Detect which cell encompasses the target text, then output its (x, y) center coordinate. 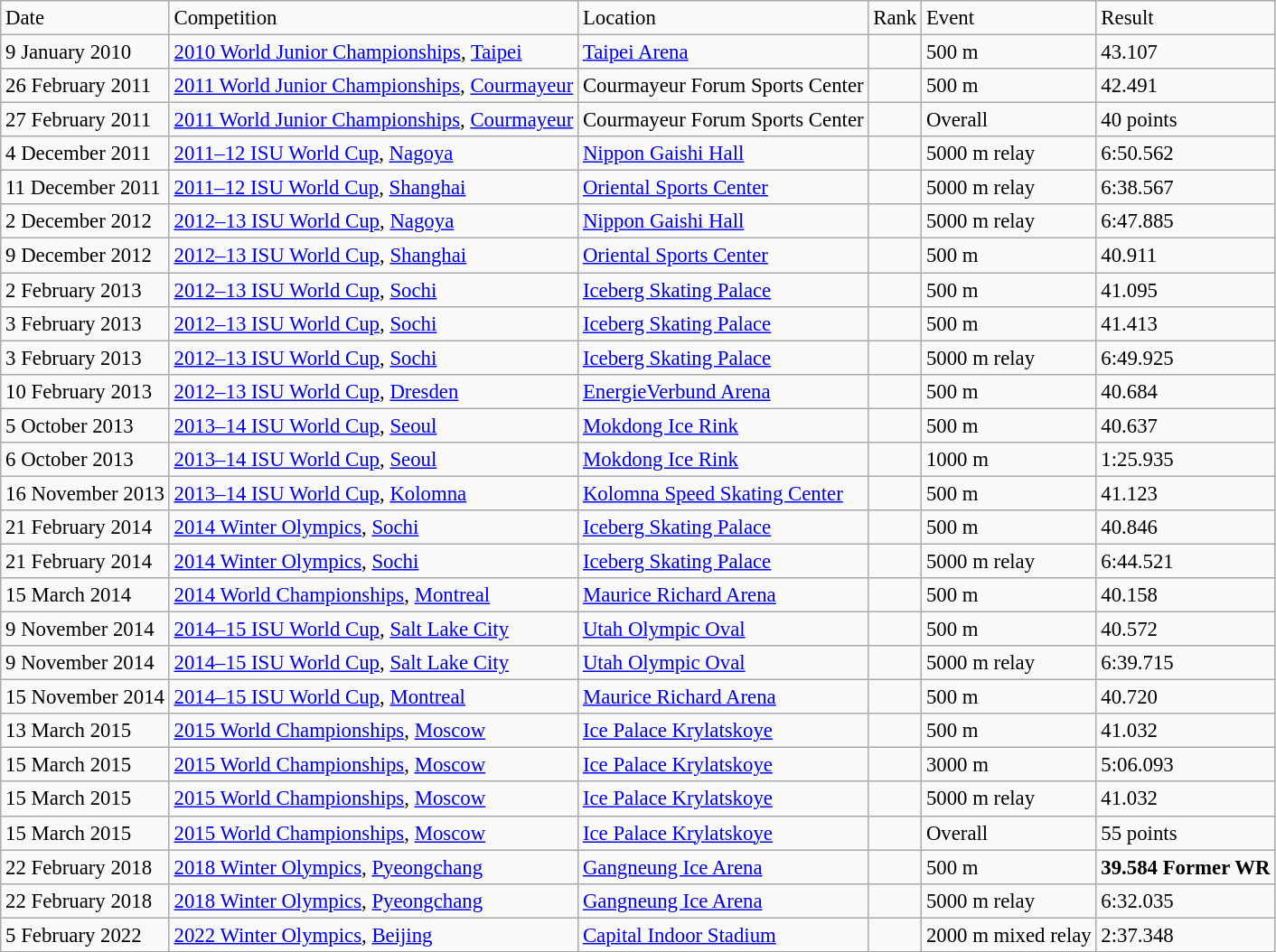
3000 m (1009, 765)
40.911 (1186, 256)
40.684 (1186, 391)
43.107 (1186, 52)
55 points (1186, 833)
6:47.885 (1186, 221)
2022 Winter Olympics, Beijing (373, 935)
15 March 2014 (85, 595)
Kolomna Speed Skating Center (723, 493)
Capital Indoor Stadium (723, 935)
42.491 (1186, 86)
2000 m mixed relay (1009, 935)
4 December 2011 (85, 154)
6:39.715 (1186, 663)
6 October 2013 (85, 460)
2013–14 ISU World Cup, Kolomna (373, 493)
2 December 2012 (85, 221)
2014–15 ISU World Cup, Montreal (373, 697)
27 February 2011 (85, 120)
40.720 (1186, 697)
Taipei Arena (723, 52)
6:38.567 (1186, 188)
Competition (373, 18)
5 February 2022 (85, 935)
9 December 2012 (85, 256)
16 November 2013 (85, 493)
2010 World Junior Championships, Taipei (373, 52)
EnergieVerbund Arena (723, 391)
2 February 2013 (85, 290)
15 November 2014 (85, 697)
Date (85, 18)
26 February 2011 (85, 86)
5 October 2013 (85, 425)
6:44.521 (1186, 561)
13 March 2015 (85, 731)
10 February 2013 (85, 391)
6:50.562 (1186, 154)
2014 World Championships, Montreal (373, 595)
40.637 (1186, 425)
5:06.093 (1186, 765)
40.158 (1186, 595)
2011–12 ISU World Cup, Shanghai (373, 188)
Location (723, 18)
Rank (895, 18)
2011–12 ISU World Cup, Nagoya (373, 154)
40.846 (1186, 527)
Event (1009, 18)
1:25.935 (1186, 460)
2012–13 ISU World Cup, Shanghai (373, 256)
6:49.925 (1186, 358)
40 points (1186, 120)
41.095 (1186, 290)
40.572 (1186, 630)
2012–13 ISU World Cup, Dresden (373, 391)
Result (1186, 18)
41.413 (1186, 323)
9 January 2010 (85, 52)
41.123 (1186, 493)
2:37.348 (1186, 935)
1000 m (1009, 460)
6:32.035 (1186, 901)
11 December 2011 (85, 188)
2012–13 ISU World Cup, Nagoya (373, 221)
39.584 Former WR (1186, 867)
